Pinpoint the cell where the given text exists, returning its (X, Y) midpoint coordinate. 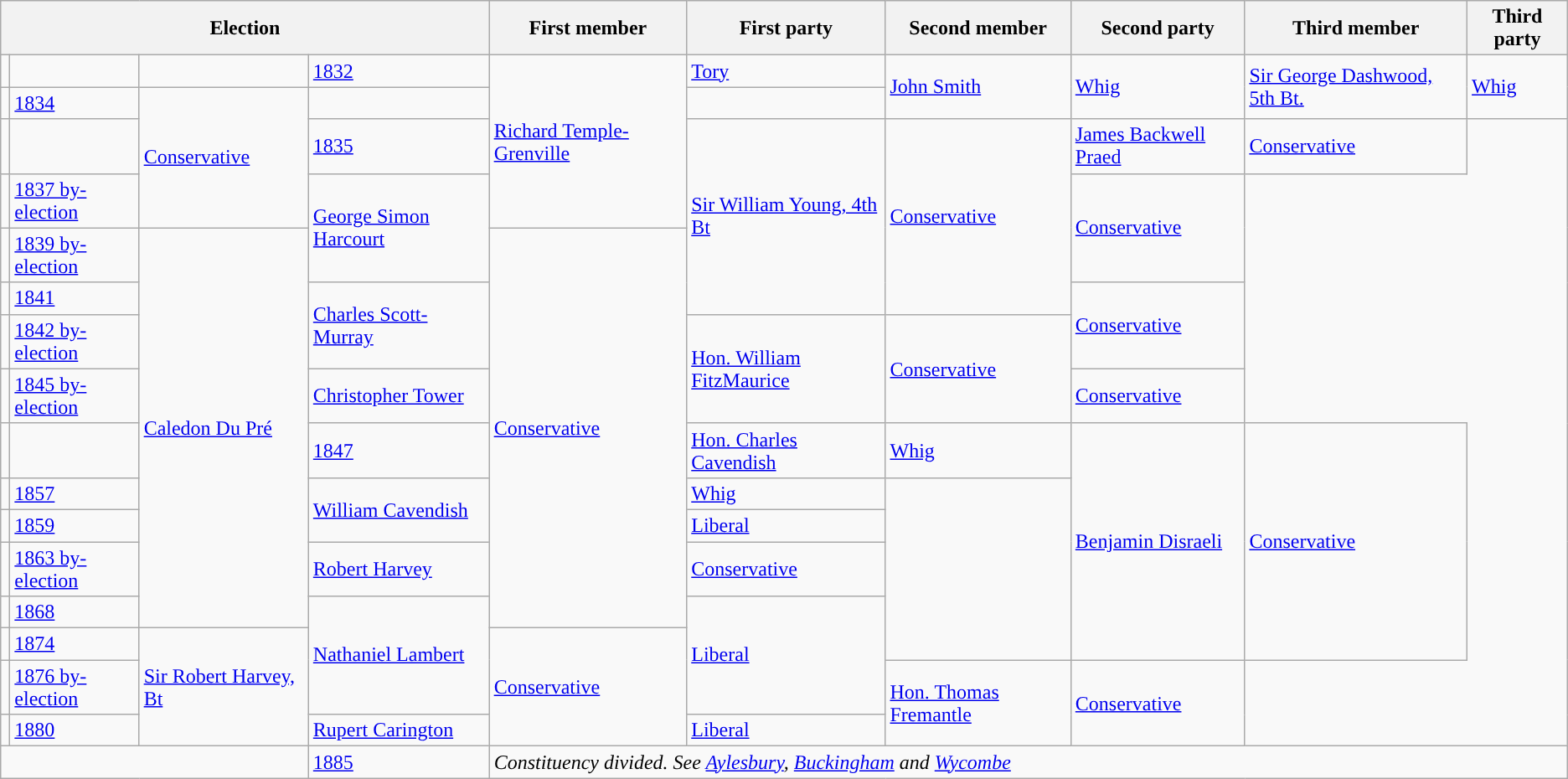
1841 (75, 298)
1880 (75, 730)
1876 by-election (75, 687)
1832 (399, 71)
Second member (978, 28)
1857 (75, 493)
Robert Harvey (399, 568)
Hon. Charles Cavendish (786, 451)
Hon. William FitzMaurice (786, 369)
Sir George Dashwood, 5th Bt. (1356, 87)
Constituency divided. See Aylesbury, Buckingham and Wycombe (1029, 762)
1868 (75, 612)
1834 (75, 103)
Nathaniel Lambert (399, 655)
1839 by-election (75, 255)
Sir William Young, 4th Bt (786, 216)
1837 by-election (75, 201)
1847 (399, 451)
Caledon Du Pré (224, 428)
Richard Temple-Grenville (588, 142)
Sir Robert Harvey, Bt (224, 687)
1874 (75, 644)
First member (588, 28)
Christopher Tower (399, 395)
1885 (399, 762)
Charles Scott-Murray (399, 325)
Second party (1158, 28)
Third party (1518, 28)
Election (245, 28)
1859 (75, 525)
George Simon Harcourt (399, 228)
Hon. Thomas Fremantle (978, 704)
Rupert Carington (399, 730)
1835 (399, 146)
1863 by-election (75, 568)
Tory (786, 71)
James Backwell Praed (1158, 146)
1845 by-election (75, 395)
1842 by-election (75, 342)
First party (786, 28)
William Cavendish (399, 509)
Benjamin Disraeli (1158, 541)
Third member (1356, 28)
John Smith (978, 87)
